From the cell containing the given text, extract its center point as [x, y] coordinate. 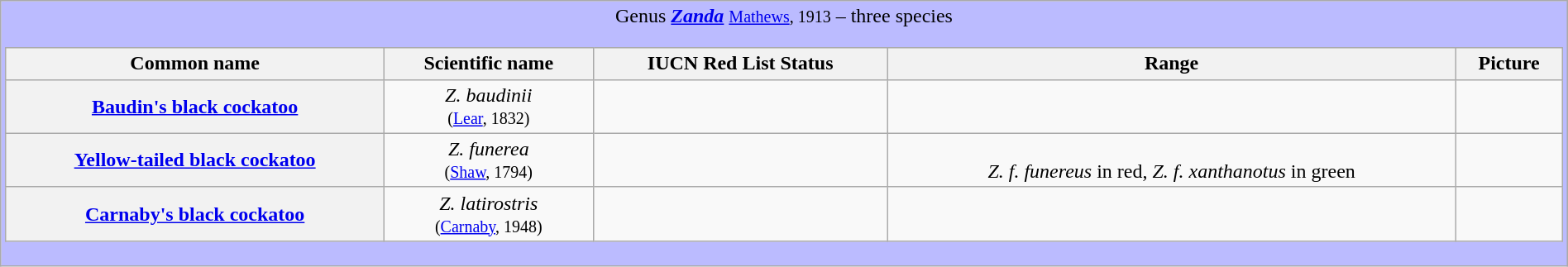
Common name [195, 64]
Yellow-tailed black cockatoo [195, 160]
Z. latirostris (Carnaby, 1948) [488, 213]
IUCN Red List Status [740, 64]
Scientific name [488, 64]
Range [1171, 64]
Z. funerea (Shaw, 1794) [488, 160]
Carnaby's black cockatoo [195, 213]
Baudin's black cockatoo [195, 106]
Z. baudinii (Lear, 1832) [488, 106]
Z. f. funereus in red, Z. f. xanthanotus in green [1171, 160]
Picture [1508, 64]
